Capture the cell that displays the provided text and extract its [x, y] central coordinate. 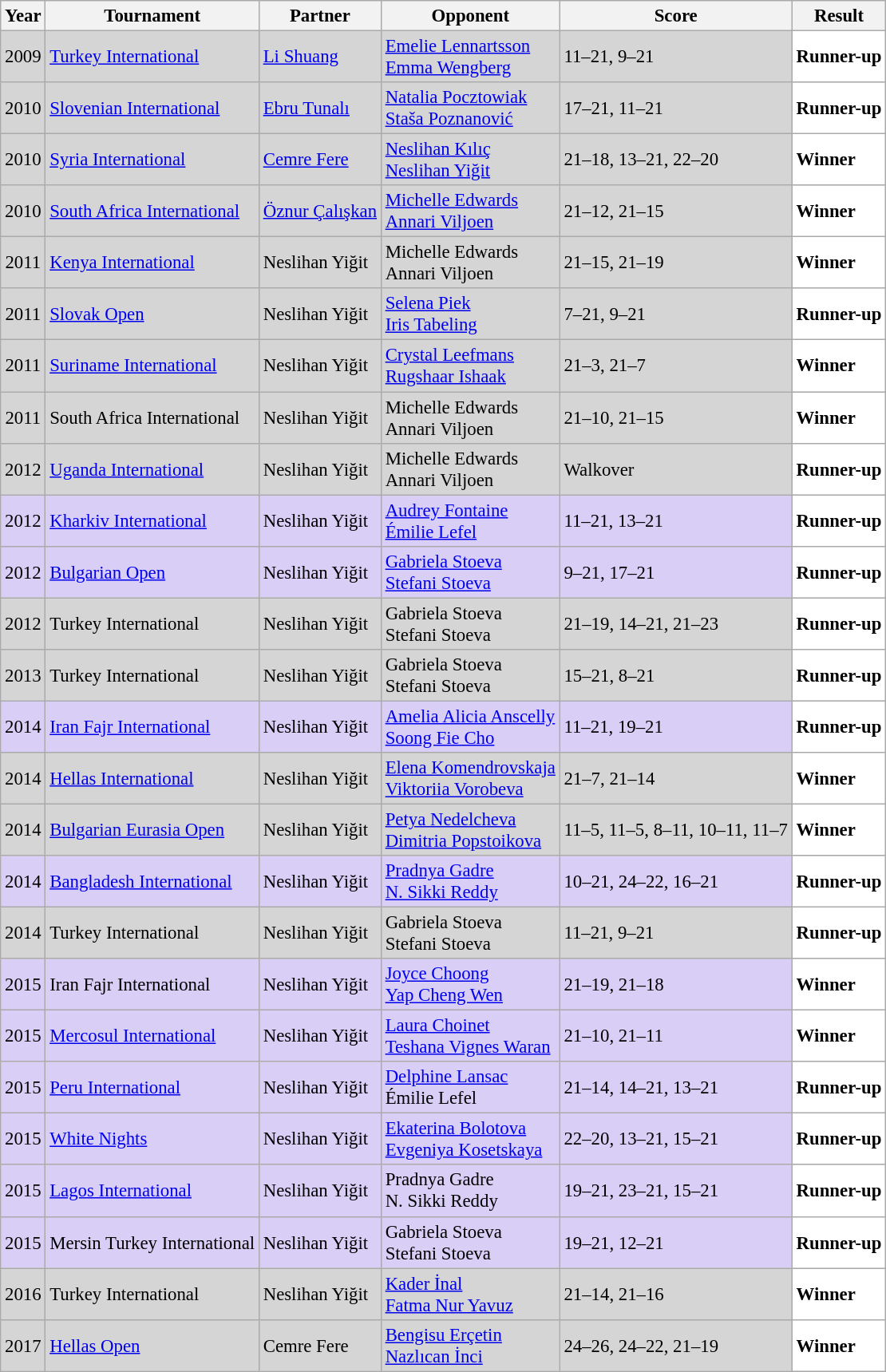
Walkover [675, 469]
Bulgarian Open [152, 571]
2017 [23, 1346]
Result [838, 16]
Syria International [152, 160]
21–19, 21–18 [675, 985]
Opponent [470, 16]
Selena Piek Iris Tabeling [470, 314]
Slovak Open [152, 314]
Öznur Çalışkan [319, 211]
Laura Choinet Teshana Vignes Waran [470, 1036]
19–21, 23–21, 15–21 [675, 1191]
Audrey Fontaine Émilie Lefel [470, 520]
Emelie Lennartsson Emma Wengberg [470, 57]
21–12, 21–15 [675, 211]
21–7, 21–14 [675, 779]
24–26, 24–22, 21–19 [675, 1346]
11–21, 13–21 [675, 520]
Crystal Leefmans Rugshaar Ishaak [470, 366]
White Nights [152, 1140]
Natalia Pocztowiak Staša Poznanović [470, 109]
22–20, 13–21, 15–21 [675, 1140]
21–14, 21–16 [675, 1295]
21–10, 21–15 [675, 418]
Hellas International [152, 779]
Amelia Alicia Anscelly Soong Fie Cho [470, 726]
Kenya International [152, 263]
2016 [23, 1295]
19–21, 12–21 [675, 1242]
Score [675, 16]
21–15, 21–19 [675, 263]
Ekaterina Bolotova Evgeniya Kosetskaya [470, 1140]
Hellas Open [152, 1346]
Elena Komendrovskaja Viktoriia Vorobeva [470, 779]
Joyce Choong Yap Cheng Wen [470, 985]
Bulgarian Eurasia Open [152, 830]
21–19, 14–21, 21–23 [675, 624]
Tournament [152, 16]
Year [23, 16]
Kader İnal Fatma Nur Yavuz [470, 1295]
11–5, 11–5, 8–11, 10–11, 11–7 [675, 830]
2013 [23, 675]
Suriname International [152, 366]
21–14, 14–21, 13–21 [675, 1087]
Mercosul International [152, 1036]
9–21, 17–21 [675, 571]
Delphine Lansac Émilie Lefel [470, 1087]
15–21, 8–21 [675, 675]
Bangladesh International [152, 881]
Petya Nedelcheva Dimitria Popstoikova [470, 830]
Uganda International [152, 469]
21–3, 21–7 [675, 366]
2009 [23, 57]
21–10, 21–11 [675, 1036]
11–21, 19–21 [675, 726]
Bengisu Erçetin Nazlıcan İnci [470, 1346]
Ebru Tunalı [319, 109]
Neslihan Kılıç Neslihan Yiğit [470, 160]
21–18, 13–21, 22–20 [675, 160]
Li Shuang [319, 57]
10–21, 24–22, 16–21 [675, 881]
7–21, 9–21 [675, 314]
Peru International [152, 1087]
Lagos International [152, 1191]
17–21, 11–21 [675, 109]
Mersin Turkey International [152, 1242]
Partner [319, 16]
Slovenian International [152, 109]
Kharkiv International [152, 520]
